Identify which cell holds the provided text, then report its [X, Y] central coordinate. 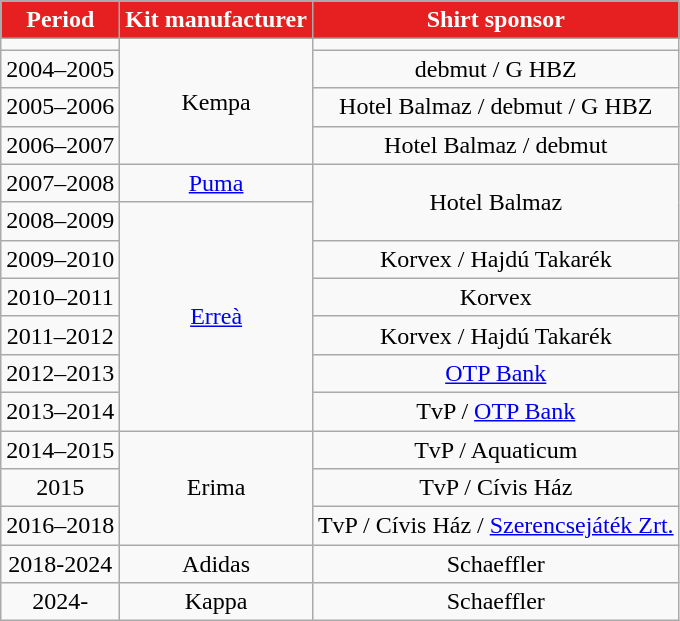
2015 [60, 488]
Period [60, 20]
2011–2012 [60, 335]
2004–2005 [60, 69]
Erima [216, 487]
2010–2011 [60, 297]
2024- [60, 602]
Hotel Balmaz / debmut [496, 145]
Kempa [216, 102]
Shirt sponsor [496, 20]
OTP Bank [496, 373]
2009–2010 [60, 259]
TvP / Aquaticum [496, 449]
Hotel Balmaz / debmut / G HBZ [496, 107]
Adidas [216, 564]
2016–2018 [60, 526]
2005–2006 [60, 107]
Erreà [216, 316]
2012–2013 [60, 373]
Puma [216, 183]
2007–2008 [60, 183]
2018-2024 [60, 564]
debmut / G HBZ [496, 69]
Kappa [216, 602]
2006–2007 [60, 145]
Korvex [496, 297]
Hotel Balmaz [496, 202]
TvP / OTP Bank [496, 411]
TvP / Cívis Ház [496, 488]
Kit manufacturer [216, 20]
2008–2009 [60, 221]
TvP / Cívis Ház / Szerencsejáték Zrt. [496, 526]
2013–2014 [60, 411]
2014–2015 [60, 449]
